Output the (X, Y) coordinate of the center of the cell containing the given text.  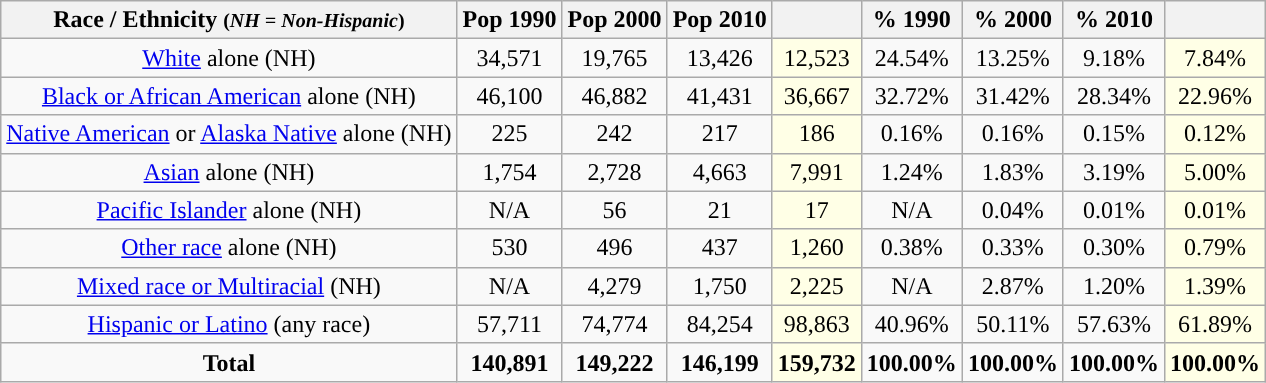
Hispanic or Latino (any race) (229, 324)
7,991 (816, 172)
41,431 (720, 96)
36,667 (816, 96)
Mixed race or Multiracial (NH) (229, 286)
46,100 (510, 96)
34,571 (510, 58)
56 (614, 210)
Pacific Islander alone (NH) (229, 210)
1,754 (510, 172)
496 (614, 248)
40.96% (912, 324)
% 2010 (1114, 20)
1.83% (1012, 172)
0.33% (1012, 248)
0.30% (1114, 248)
98,863 (816, 324)
140,891 (510, 362)
437 (720, 248)
1.20% (1114, 286)
1,260 (816, 248)
0.04% (1012, 210)
217 (720, 134)
2,728 (614, 172)
Total (229, 362)
Black or African American alone (NH) (229, 96)
5.00% (1214, 172)
Other race alone (NH) (229, 248)
186 (816, 134)
57,711 (510, 324)
4,279 (614, 286)
225 (510, 134)
530 (510, 248)
74,774 (614, 324)
1.39% (1214, 286)
24.54% (912, 58)
% 1990 (912, 20)
Asian alone (NH) (229, 172)
31.42% (1012, 96)
146,199 (720, 362)
21 (720, 210)
17 (816, 210)
46,882 (614, 96)
2.87% (1012, 286)
84,254 (720, 324)
159,732 (816, 362)
4,663 (720, 172)
Native American or Alaska Native alone (NH) (229, 134)
Pop 2010 (720, 20)
Pop 2000 (614, 20)
149,222 (614, 362)
57.63% (1114, 324)
1,750 (720, 286)
0.38% (912, 248)
White alone (NH) (229, 58)
Pop 1990 (510, 20)
13,426 (720, 58)
0.12% (1214, 134)
22.96% (1214, 96)
19,765 (614, 58)
13.25% (1012, 58)
Race / Ethnicity (NH = Non-Hispanic) (229, 20)
242 (614, 134)
% 2000 (1012, 20)
0.79% (1214, 248)
0.15% (1114, 134)
28.34% (1114, 96)
61.89% (1214, 324)
7.84% (1214, 58)
3.19% (1114, 172)
32.72% (912, 96)
50.11% (1012, 324)
12,523 (816, 58)
2,225 (816, 286)
9.18% (1114, 58)
1.24% (912, 172)
